Extract the (x, y) coordinate from the center of the cell holding the provided text.  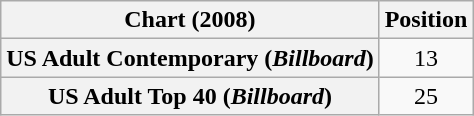
13 (426, 58)
25 (426, 96)
US Adult Top 40 (Billboard) (190, 96)
Chart (2008) (190, 20)
Position (426, 20)
US Adult Contemporary (Billboard) (190, 58)
